Extract the (x, y) coordinate from the center of the cell holding the provided text.  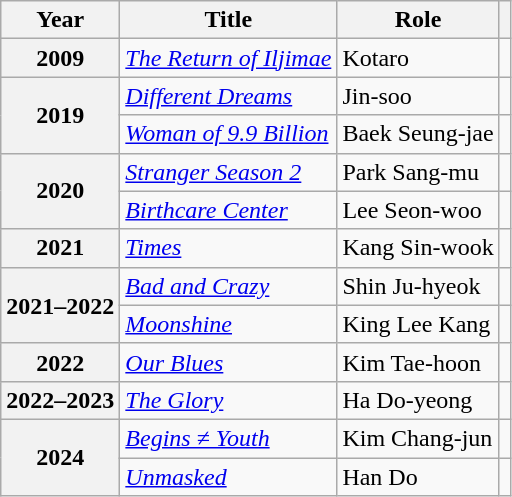
Unmasked (228, 477)
2021–2022 (60, 305)
Different Dreams (228, 96)
Shin Ju-hyeok (418, 286)
Kotaro (418, 58)
King Lee Kang (418, 324)
2019 (60, 115)
Moonshine (228, 324)
2020 (60, 191)
2009 (60, 58)
Our Blues (228, 362)
Park Sang-mu (418, 172)
Kim Tae-hoon (418, 362)
Title (228, 20)
Bad and Crazy (228, 286)
2022–2023 (60, 400)
Lee Seon-woo (418, 210)
Stranger Season 2 (228, 172)
The Glory (228, 400)
The Return of Iljimae (228, 58)
Jin-soo (418, 96)
2022 (60, 362)
Kim Chang-jun (418, 438)
Birthcare Center (228, 210)
Baek Seung-jae (418, 134)
2021 (60, 248)
Times (228, 248)
Year (60, 20)
Han Do (418, 477)
2024 (60, 457)
Woman of 9.9 Billion (228, 134)
Role (418, 20)
Begins ≠ Youth (228, 438)
Kang Sin-wook (418, 248)
Ha Do-yeong (418, 400)
